Output the [x, y] coordinate of the center of the cell containing the given text.  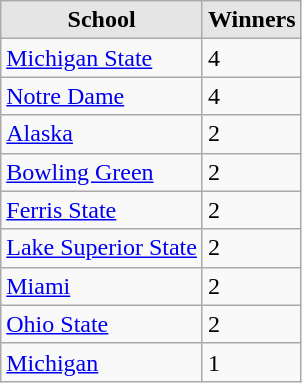
Ohio State [102, 324]
Ferris State [102, 210]
Notre Dame [102, 96]
Winners [252, 20]
1 [252, 362]
Miami [102, 286]
Lake Superior State [102, 248]
School [102, 20]
Michigan [102, 362]
Michigan State [102, 58]
Alaska [102, 134]
Bowling Green [102, 172]
